Return (x, y) of the center of cell containing provided text 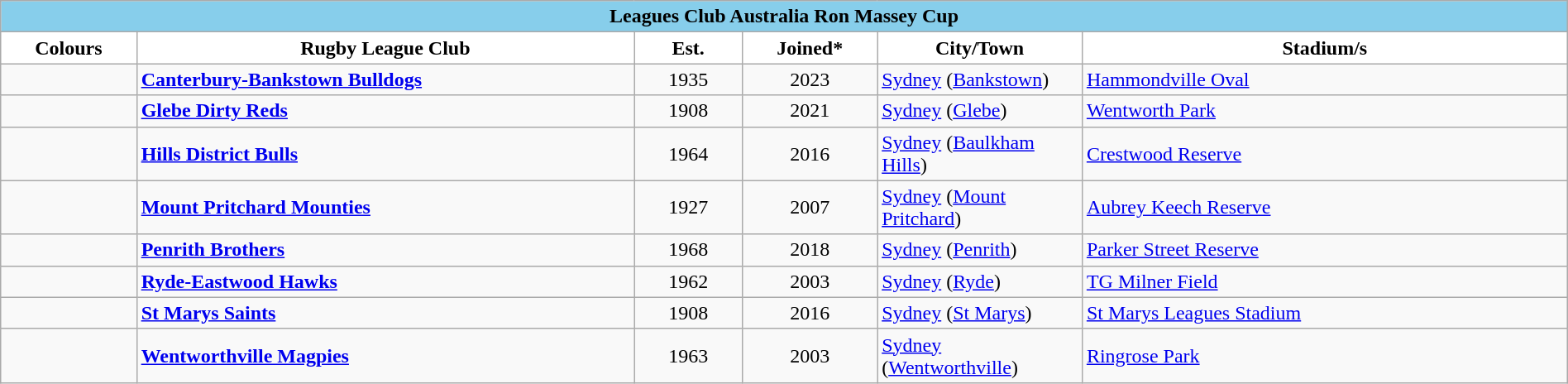
St Marys Saints (385, 313)
TG Milner Field (1325, 281)
Ryde-Eastwood Hawks (385, 281)
2021 (810, 111)
Hills District Bulls (385, 154)
City/Town (980, 48)
St Marys Leagues Stadium (1325, 313)
Wentworthville Magpies (385, 356)
1962 (688, 281)
1935 (688, 79)
1964 (688, 154)
Leagues Club Australia Ron Massey Cup (784, 17)
1927 (688, 207)
Sydney (Mount Pritchard) (980, 207)
1963 (688, 356)
Sydney (Baulkham Hills) (980, 154)
1968 (688, 250)
Sydney (Bankstown) (980, 79)
Sydney (St Marys) (980, 313)
Wentworth Park (1325, 111)
Ringrose Park (1325, 356)
Joined* (810, 48)
Penrith Brothers (385, 250)
2023 (810, 79)
Sydney (Penrith) (980, 250)
Parker Street Reserve (1325, 250)
Rugby League Club (385, 48)
Glebe Dirty Reds (385, 111)
Sydney (Ryde) (980, 281)
2007 (810, 207)
Crestwood Reserve (1325, 154)
Hammondville Oval (1325, 79)
Canterbury-Bankstown Bulldogs (385, 79)
Sydney (Wentworthville) (980, 356)
Sydney (Glebe) (980, 111)
2018 (810, 250)
Mount Pritchard Mounties (385, 207)
Colours (69, 48)
Stadium/s (1325, 48)
Aubrey Keech Reserve (1325, 207)
Est. (688, 48)
